From the cell containing the given text, extract its center point as [x, y] coordinate. 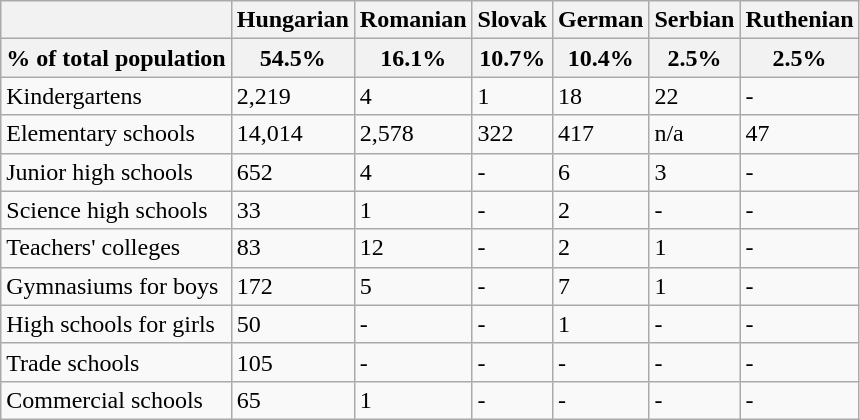
652 [292, 172]
22 [694, 96]
n/a [694, 134]
2,219 [292, 96]
Serbian [694, 20]
2,578 [413, 134]
Science high schools [116, 210]
172 [292, 286]
Hungarian [292, 20]
% of total population [116, 58]
Gymnasiums for boys [116, 286]
Commercial schools [116, 400]
7 [600, 286]
33 [292, 210]
54.5% [292, 58]
10.7% [512, 58]
Elementary schools [116, 134]
65 [292, 400]
417 [600, 134]
6 [600, 172]
Slovak [512, 20]
18 [600, 96]
12 [413, 248]
German [600, 20]
Junior high schools [116, 172]
105 [292, 362]
Ruthenian [800, 20]
47 [800, 134]
322 [512, 134]
83 [292, 248]
Teachers' colleges [116, 248]
14,014 [292, 134]
10.4% [600, 58]
High schools for girls [116, 324]
50 [292, 324]
5 [413, 286]
16.1% [413, 58]
Kindergartens [116, 96]
Trade schools [116, 362]
3 [694, 172]
Romanian [413, 20]
